Return [x, y] of the center of cell containing provided text 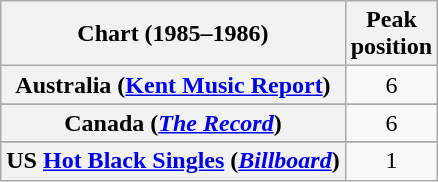
Canada (The Record) [173, 123]
Chart (1985–1986) [173, 34]
US Hot Black Singles (Billboard) [173, 161]
Peakposition [391, 34]
Australia (Kent Music Report) [173, 85]
1 [391, 161]
